Provide the (X, Y) coordinate of the cell's center where the given text is located.  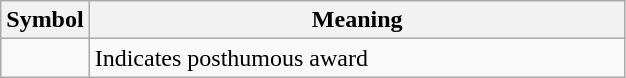
Indicates posthumous award (357, 58)
Meaning (357, 20)
Symbol (45, 20)
